Scan for the cell matching the given text and deliver its (x, y) coordinate at center. 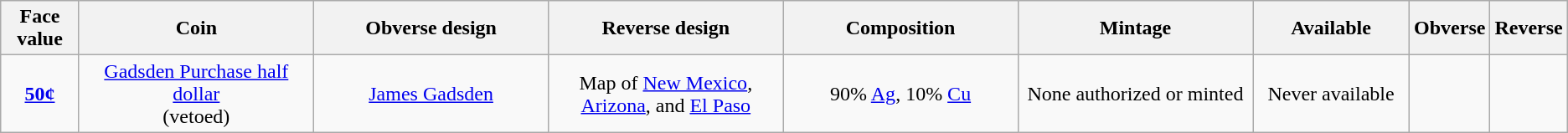
Face value (40, 28)
Reverse (1529, 28)
Reverse design (666, 28)
Available (1332, 28)
James Gadsden (431, 94)
Never available (1332, 94)
Map of New Mexico, Arizona, and El Paso (666, 94)
Composition (900, 28)
90% Ag, 10% Cu (900, 94)
Coin (196, 28)
Mintage (1135, 28)
Gadsden Purchase half dollar(vetoed) (196, 94)
50¢ (40, 94)
Obverse (1450, 28)
Obverse design (431, 28)
None authorized or minted (1135, 94)
